For the text-containing cell, return its midpoint in [x, y] coordinate format. 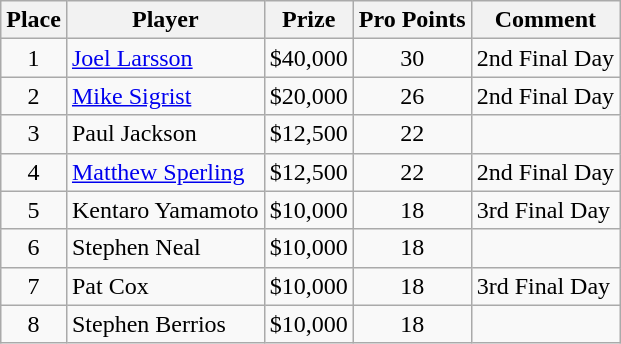
Pro Points [412, 20]
7 [34, 286]
$40,000 [308, 58]
$20,000 [308, 96]
Joel Larsson [165, 58]
Place [34, 20]
Player [165, 20]
Stephen Berrios [165, 324]
3 [34, 134]
Kentaro Yamamoto [165, 210]
Mike Sigrist [165, 96]
6 [34, 248]
5 [34, 210]
30 [412, 58]
2 [34, 96]
Matthew Sperling [165, 172]
26 [412, 96]
Pat Cox [165, 286]
8 [34, 324]
Stephen Neal [165, 248]
Prize [308, 20]
4 [34, 172]
Paul Jackson [165, 134]
1 [34, 58]
Comment [545, 20]
